Find where the given text appears and provide that cell's center as (x, y) coordinate. 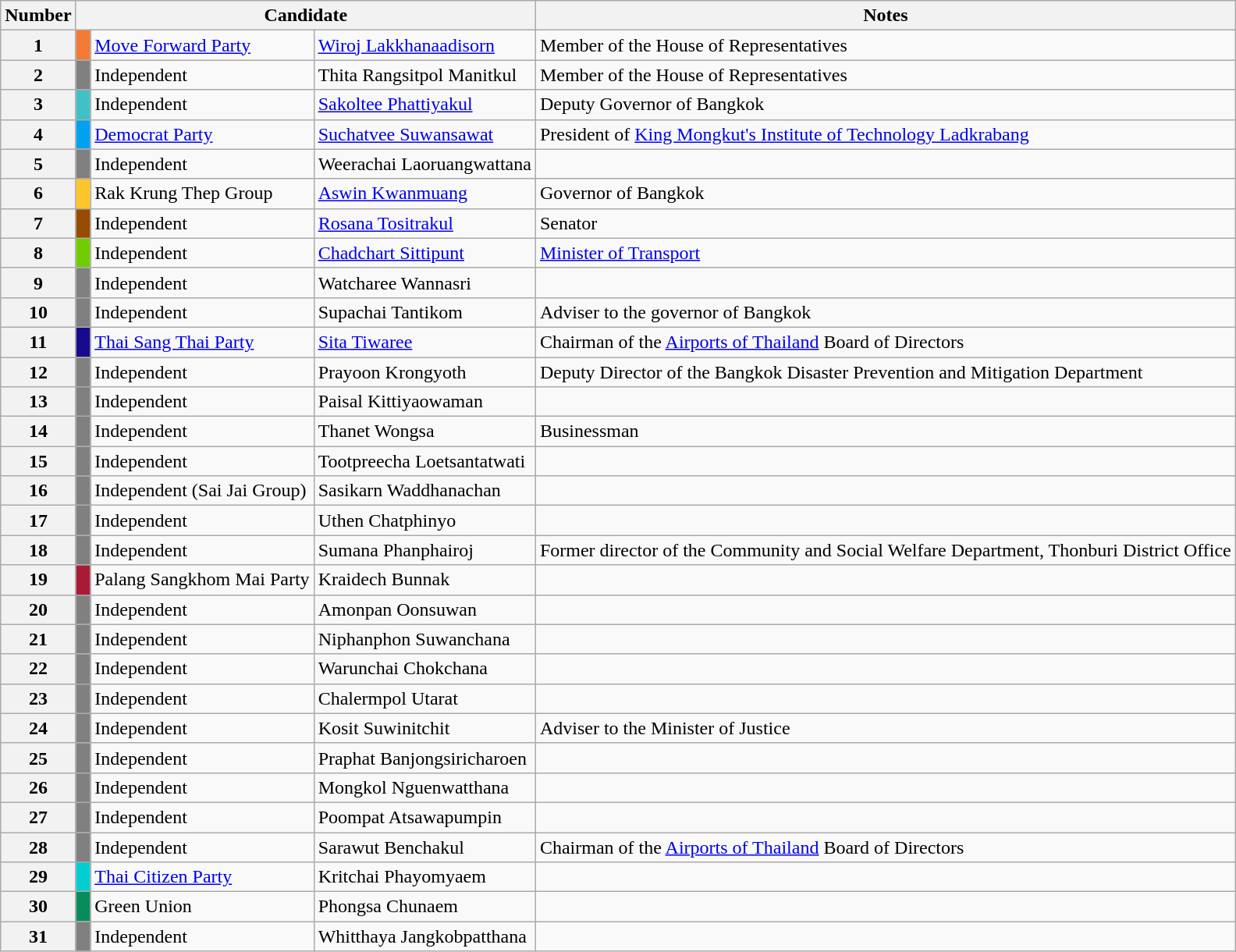
Aswin Kwanmuang (424, 194)
Watcharee Wannasri (424, 282)
Rak Krung Thep Group (202, 194)
Thai Sang Thai Party (202, 342)
23 (38, 698)
19 (38, 580)
Chadchart Sittipunt (424, 253)
Former director of the Community and Social Welfare Department, Thonburi District Office (885, 550)
15 (38, 461)
Weerachai Laoruangwattana (424, 164)
Candidate (306, 16)
Sarawut Benchakul (424, 847)
Uthen Chatphinyo (424, 520)
25 (38, 758)
Amonpan Oonsuwan (424, 609)
Businessman (885, 432)
Number (38, 16)
29 (38, 877)
Independent (Sai Jai Group) (202, 491)
Deputy Director of the Bangkok Disaster Prevention and Mitigation Department (885, 372)
Thanet Wongsa (424, 432)
7 (38, 223)
Tootpreecha Loetsantatwati (424, 461)
13 (38, 402)
Whitthaya Jangkobpatthana (424, 936)
14 (38, 432)
Praphat Banjongsiricharoen (424, 758)
2 (38, 75)
Deputy Governor of Bangkok (885, 105)
Sasikarn Waddhanachan (424, 491)
3 (38, 105)
Sakoltee Phattiyakul (424, 105)
16 (38, 491)
Suchatvee Suwansawat (424, 134)
Senator (885, 223)
Palang Sangkhom Mai Party (202, 580)
Sumana Phanphairoj (424, 550)
20 (38, 609)
Supachai Tantikom (424, 312)
4 (38, 134)
Niphanphon Suwanchana (424, 639)
Governor of Bangkok (885, 194)
26 (38, 787)
6 (38, 194)
Sita Tiwaree (424, 342)
Minister of Transport (885, 253)
12 (38, 372)
Adviser to the governor of Bangkok (885, 312)
Move Forward Party (202, 45)
Phongsa Chunaem (424, 907)
Chalermpol Utarat (424, 698)
Kraidech Bunnak (424, 580)
11 (38, 342)
9 (38, 282)
17 (38, 520)
Adviser to the Minister of Justice (885, 728)
31 (38, 936)
Prayoon Krongyoth (424, 372)
Thai Citizen Party (202, 877)
18 (38, 550)
22 (38, 669)
Kritchai Phayomyaem (424, 877)
1 (38, 45)
Green Union (202, 907)
27 (38, 817)
28 (38, 847)
Poompat Atsawapumpin (424, 817)
10 (38, 312)
Kosit Suwinitchit (424, 728)
Thita Rangsitpol Manitkul (424, 75)
Notes (885, 16)
5 (38, 164)
Paisal Kittiyaowaman (424, 402)
Rosana Tositrakul (424, 223)
8 (38, 253)
24 (38, 728)
Wiroj Lakkhanaadisorn (424, 45)
21 (38, 639)
Democrat Party (202, 134)
30 (38, 907)
Mongkol Nguenwatthana (424, 787)
Warunchai Chokchana (424, 669)
President of King Mongkut's Institute of Technology Ladkrabang (885, 134)
